Scan for the cell matching the given text and deliver its [X, Y] coordinate at center. 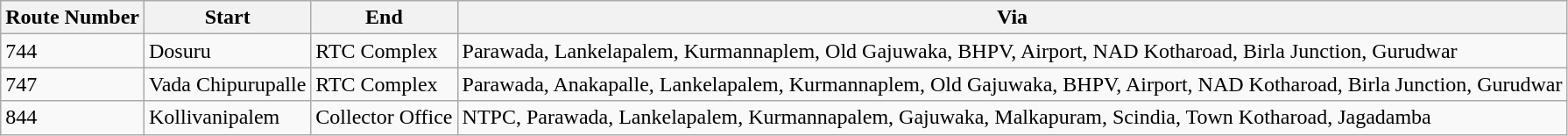
Via [1013, 18]
Start [227, 18]
Kollivanipalem [227, 118]
844 [73, 118]
End [384, 18]
Parawada, Anakapalle, Lankelapalem, Kurmannaplem, Old Gajuwaka, BHPV, Airport, NAD Kotharoad, Birla Junction, Gurudwar [1013, 84]
Dosuru [227, 51]
NTPC, Parawada, Lankelapalem, Kurmannapalem, Gajuwaka, Malkapuram, Scindia, Town Kotharoad, Jagadamba [1013, 118]
Parawada, Lankelapalem, Kurmannaplem, Old Gajuwaka, BHPV, Airport, NAD Kotharoad, Birla Junction, Gurudwar [1013, 51]
Route Number [73, 18]
Vada Chipurupalle [227, 84]
Collector Office [384, 118]
744 [73, 51]
747 [73, 84]
